Search for the cell housing the specified text and yield its (X, Y) center coordinate. 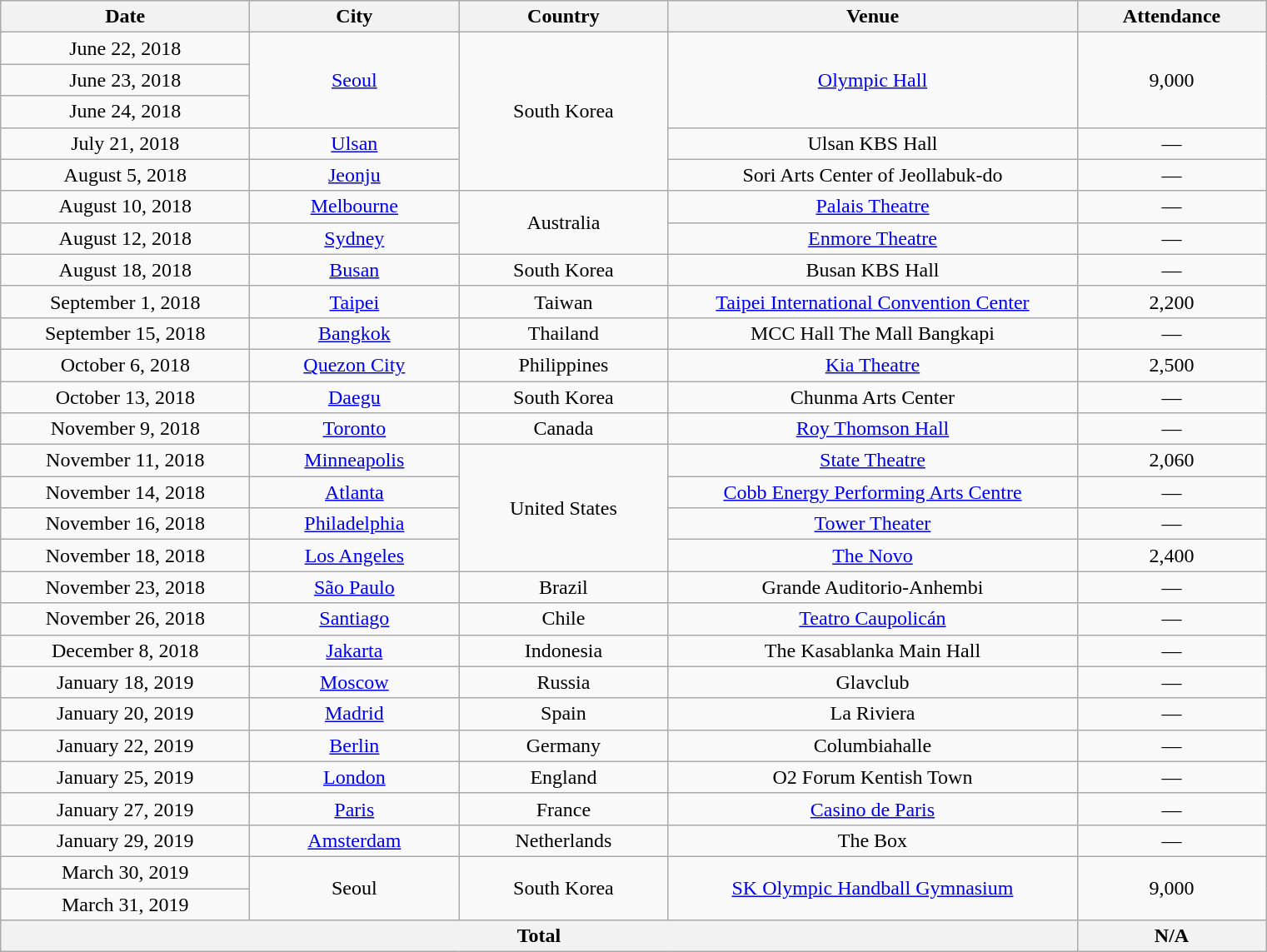
Glavclub (873, 682)
Toronto (355, 429)
January 18, 2019 (125, 682)
2,200 (1171, 302)
Country (563, 17)
O2 Forum Kentish Town (873, 777)
August 5, 2018 (125, 175)
Date (125, 17)
November 23, 2018 (125, 587)
August 18, 2018 (125, 270)
2,400 (1171, 556)
SK Olympic Handball Gymnasium (873, 888)
Chile (563, 619)
Atlanta (355, 492)
The Kasablanka Main Hall (873, 650)
Kia Theatre (873, 365)
June 24, 2018 (125, 112)
Attendance (1171, 17)
Madrid (355, 714)
Tower Theater (873, 524)
Moscow (355, 682)
Netherlands (563, 840)
October 13, 2018 (125, 397)
June 22, 2018 (125, 48)
Germany (563, 745)
City (355, 17)
Jeonju (355, 175)
November 9, 2018 (125, 429)
Taiwan (563, 302)
Teatro Caupolicán (873, 619)
Olympic Hall (873, 80)
Enmore Theatre (873, 238)
March 30, 2019 (125, 872)
United States (563, 508)
France (563, 809)
Brazil (563, 587)
January 25, 2019 (125, 777)
Los Angeles (355, 556)
MCC Hall The Mall Bangkapi (873, 333)
Russia (563, 682)
August 10, 2018 (125, 207)
Chunma Arts Center (873, 397)
Thailand (563, 333)
Sori Arts Center of Jeollabuk-do (873, 175)
Casino de Paris (873, 809)
Taipei (355, 302)
November 16, 2018 (125, 524)
London (355, 777)
Philippines (563, 365)
December 8, 2018 (125, 650)
January 20, 2019 (125, 714)
The Novo (873, 556)
Sydney (355, 238)
Cobb Energy Performing Arts Centre (873, 492)
Busan KBS Hall (873, 270)
March 31, 2019 (125, 904)
September 15, 2018 (125, 333)
Venue (873, 17)
Taipei International Convention Center (873, 302)
November 26, 2018 (125, 619)
São Paulo (355, 587)
Philadelphia (355, 524)
January 27, 2019 (125, 809)
November 11, 2018 (125, 461)
July 21, 2018 (125, 143)
State Theatre (873, 461)
Indonesia (563, 650)
Canada (563, 429)
August 12, 2018 (125, 238)
January 29, 2019 (125, 840)
January 22, 2019 (125, 745)
England (563, 777)
Ulsan KBS Hall (873, 143)
Quezon City (355, 365)
N/A (1171, 936)
November 18, 2018 (125, 556)
Total (539, 936)
Berlin (355, 745)
Roy Thomson Hall (873, 429)
Minneapolis (355, 461)
October 6, 2018 (125, 365)
Santiago (355, 619)
The Box (873, 840)
Grande Auditorio-Anhembi (873, 587)
2,060 (1171, 461)
Australia (563, 222)
Ulsan (355, 143)
Spain (563, 714)
Melbourne (355, 207)
Amsterdam (355, 840)
Daegu (355, 397)
Busan (355, 270)
September 1, 2018 (125, 302)
Columbiahalle (873, 745)
2,500 (1171, 365)
La Riviera (873, 714)
Bangkok (355, 333)
November 14, 2018 (125, 492)
Palais Theatre (873, 207)
June 23, 2018 (125, 80)
Paris (355, 809)
Jakarta (355, 650)
